Provide the (X, Y) coordinate of the cell's center where the given text is located.  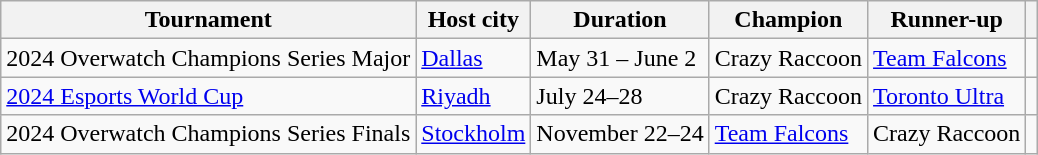
Host city (474, 20)
July 24–28 (620, 96)
November 22–24 (620, 134)
Runner-up (947, 20)
2024 Overwatch Champions Series Finals (208, 134)
Tournament (208, 20)
Toronto Ultra (947, 96)
May 31 – June 2 (620, 58)
2024 Overwatch Champions Series Major (208, 58)
Dallas (474, 58)
2024 Esports World Cup (208, 96)
Champion (788, 20)
Stockholm (474, 134)
Duration (620, 20)
Riyadh (474, 96)
